Locate the cell with the specified text and output its [x, y] center coordinate. 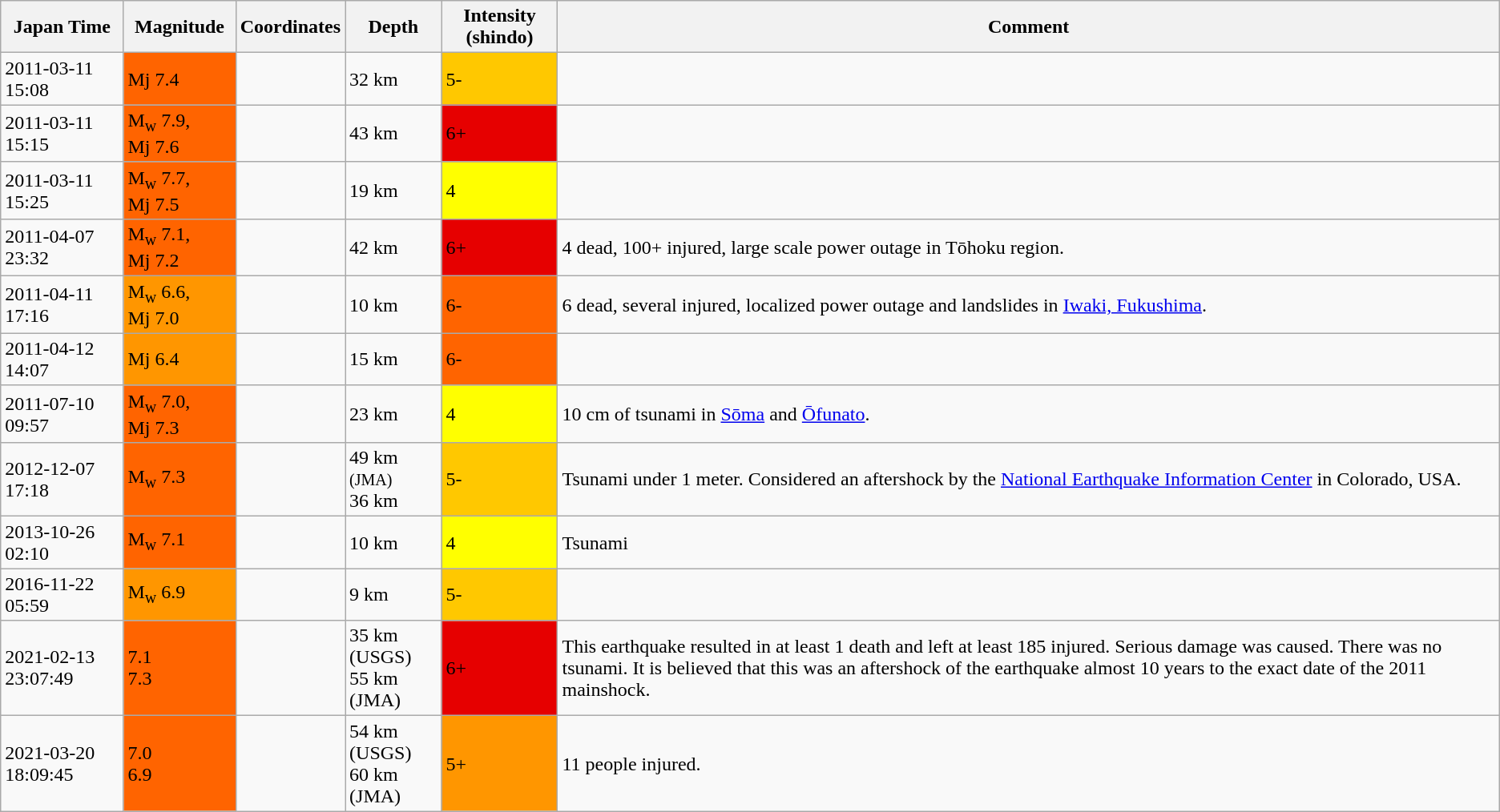
35 km (USGS)55 km (JMA) [393, 668]
5+ [500, 764]
Tsunami under 1 meter. Considered an aftershock by the National Earthquake Information Center in Colorado, USA. [1029, 480]
49 km (JMA) 36 km [393, 480]
2012-12-07 17:18 [62, 480]
9 km [393, 594]
23 km [393, 413]
2021-02-13 23:07:49 [62, 668]
11 people injured. [1029, 764]
Mw 7.9, Mj 7.6 [179, 133]
Comment [1029, 27]
Mj 7.4 [179, 78]
Intensity (shindo) [500, 27]
Mw 7.7, Mj 7.5 [179, 191]
2011-04-11 17:16 [62, 304]
Mw 6.9 [179, 594]
2011-07-10 09:57 [62, 413]
Coordinates [290, 27]
19 km [393, 191]
2016-11-22 05:59 [62, 594]
2013-10-26 02:10 [62, 543]
Mw 7.1 [179, 543]
32 km [393, 78]
Mw 6.6, Mj 7.0 [179, 304]
2011-03-11 15:25 [62, 191]
15 km [393, 359]
Mw 7.0, Mj 7.3 [179, 413]
7.06.9 [179, 764]
2011-03-11 15:15 [62, 133]
Mw 7.1, Mj 7.2 [179, 248]
4 dead, 100+ injured, large scale power outage in Tōhoku region. [1029, 248]
Depth [393, 27]
54 km (USGS)60 km (JMA) [393, 764]
7.17.3 [179, 668]
6 dead, several injured, localized power outage and landslides in Iwaki, Fukushima. [1029, 304]
Mw 7.3 [179, 480]
43 km [393, 133]
Magnitude [179, 27]
2021-03-20 18:09:45 [62, 764]
Mj 6.4 [179, 359]
10 cm of tsunami in Sōma and Ōfunato. [1029, 413]
2011-04-07 23:32 [62, 248]
42 km [393, 248]
2011-04-12 14:07 [62, 359]
2011-03-11 15:08 [62, 78]
Japan Time [62, 27]
Tsunami [1029, 543]
